Return [x, y] of the center of cell containing provided text 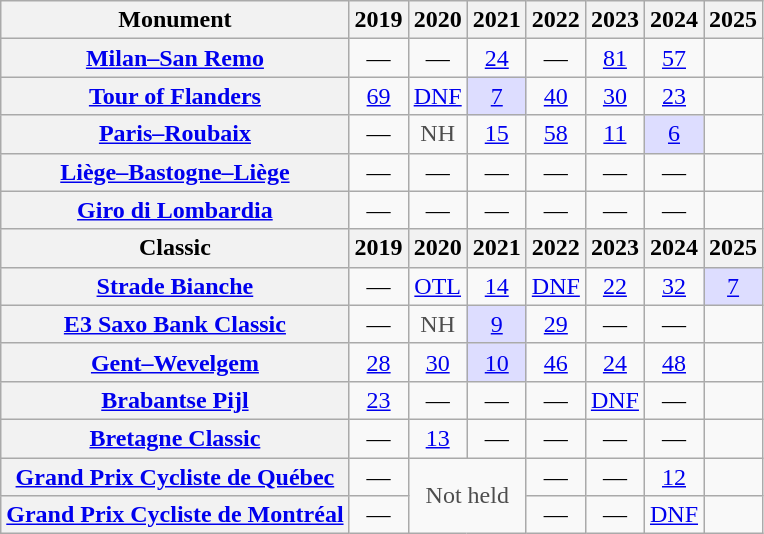
12 [674, 477]
6 [674, 134]
OTL [438, 286]
81 [614, 58]
Milan–San Remo [175, 58]
Gent–Wevelgem [175, 362]
Grand Prix Cycliste de Québec [175, 477]
Giro di Lombardia [175, 210]
14 [496, 286]
22 [614, 286]
Not held [467, 496]
9 [496, 324]
Tour of Flanders [175, 96]
Liège–Bastogne–Liège [175, 172]
13 [438, 438]
40 [556, 96]
Bretagne Classic [175, 438]
48 [674, 362]
11 [614, 134]
Classic [175, 248]
Grand Prix Cycliste de Montréal [175, 515]
29 [556, 324]
46 [556, 362]
15 [496, 134]
28 [378, 362]
69 [378, 96]
58 [556, 134]
10 [496, 362]
32 [674, 286]
E3 Saxo Bank Classic [175, 324]
Brabantse Pijl [175, 400]
57 [674, 58]
Paris–Roubaix [175, 134]
Monument [175, 20]
Strade Bianche [175, 286]
